Return the (x, y) coordinate for the center point of the cell that contains the specified text.  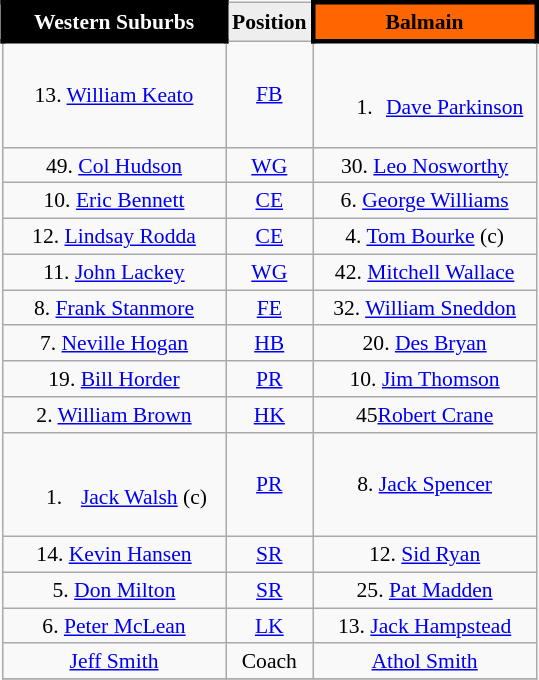
Balmain (424, 22)
42. Mitchell Wallace (424, 272)
49. Col Hudson (114, 165)
11. John Lackey (114, 272)
12. Lindsay Rodda (114, 237)
Position (270, 22)
25. Pat Madden (424, 590)
LK (270, 626)
Jeff Smith (114, 661)
FE (270, 308)
Jack Walsh (c) (114, 484)
13. William Keato (114, 94)
20. Des Bryan (424, 343)
4. Tom Bourke (c) (424, 237)
7. Neville Hogan (114, 343)
14. Kevin Hansen (114, 555)
19. Bill Horder (114, 379)
5. Don Milton (114, 590)
12. Sid Ryan (424, 555)
13. Jack Hampstead (424, 626)
32. William Sneddon (424, 308)
8. Jack Spencer (424, 484)
Coach (270, 661)
HK (270, 415)
Athol Smith (424, 661)
30. Leo Nosworthy (424, 165)
10. Jim Thomson (424, 379)
FB (270, 94)
10. Eric Bennett (114, 201)
8. Frank Stanmore (114, 308)
2. William Brown (114, 415)
45Robert Crane (424, 415)
Western Suburbs (114, 22)
Dave Parkinson (424, 94)
6. George Williams (424, 201)
HB (270, 343)
6. Peter McLean (114, 626)
